Provide the [x, y] coordinate of the cell's center where the given text is located.  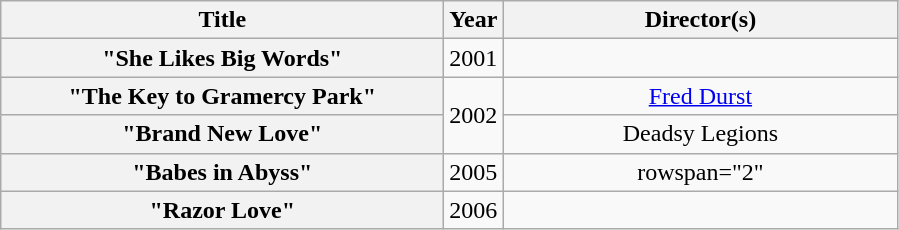
2006 [474, 210]
Year [474, 20]
Fred Durst [700, 96]
"Brand New Love" [222, 134]
2001 [474, 58]
"She Likes Big Words" [222, 58]
Director(s) [700, 20]
rowspan="2" [700, 172]
"The Key to Gramercy Park" [222, 96]
2005 [474, 172]
Deadsy Legions [700, 134]
"Razor Love" [222, 210]
Title [222, 20]
"Babes in Abyss" [222, 172]
2002 [474, 115]
